Scan for the cell matching the given text and deliver its [x, y] coordinate at center. 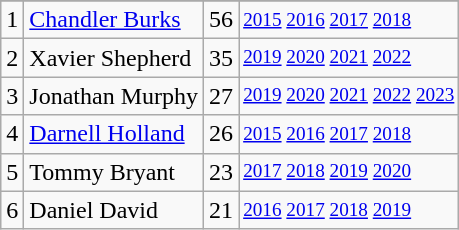
21 [222, 210]
2 [12, 58]
35 [222, 58]
2016 2017 2018 2019 [349, 210]
2017 2018 2019 2020 [349, 172]
2019 2020 2021 2022 [349, 58]
Xavier Shepherd [114, 58]
Tommy Bryant [114, 172]
23 [222, 172]
Darnell Holland [114, 134]
56 [222, 20]
5 [12, 172]
26 [222, 134]
4 [12, 134]
Daniel David [114, 210]
Chandler Burks [114, 20]
6 [12, 210]
2019 2020 2021 2022 2023 [349, 96]
Jonathan Murphy [114, 96]
27 [222, 96]
1 [12, 20]
3 [12, 96]
